Provide the [x, y] coordinate of the cell's center where the given text is located.  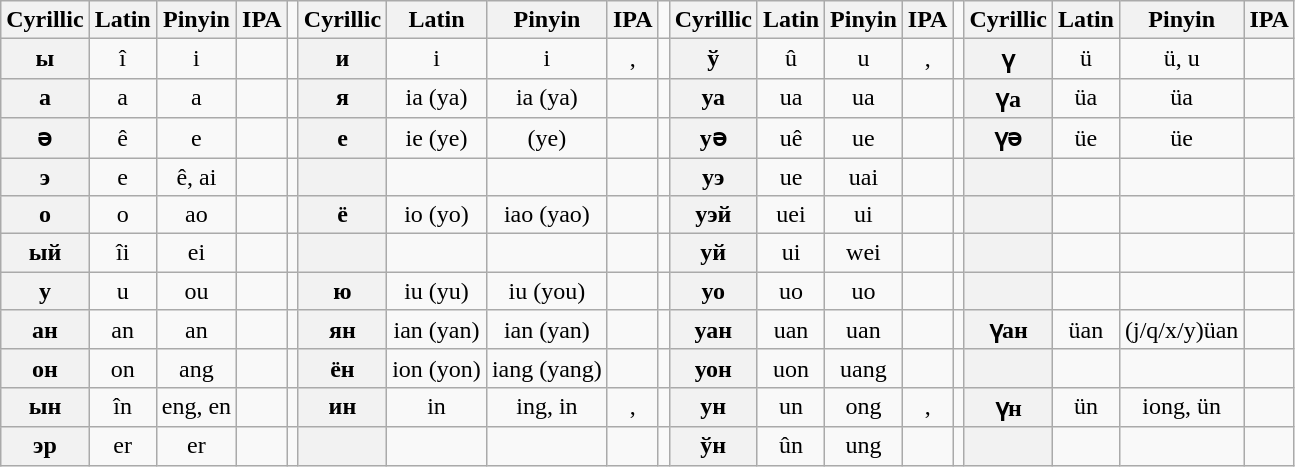
uê [790, 138]
ou [196, 291]
ang [196, 368]
уо [713, 291]
uai [864, 177]
iong, ün [1181, 407]
у [45, 291]
ün [1086, 407]
ung [864, 446]
уон [713, 368]
э [45, 177]
ei [196, 253]
ion (yon) [437, 368]
уа [713, 98]
ян [342, 330]
wei [864, 253]
iu (you) [546, 291]
uei [790, 215]
ê [122, 138]
о [45, 215]
а [45, 98]
уә [713, 138]
in [437, 407]
ü [1086, 59]
ин [342, 407]
ан [45, 330]
эр [45, 446]
o [122, 215]
iu (yu) [437, 291]
(j/q/x/y)üan [1181, 330]
û [790, 59]
үн [1008, 407]
үa [1008, 98]
ûn [790, 446]
îi [122, 253]
ў [713, 59]
ый [45, 253]
ү [1008, 59]
ы [45, 59]
я [342, 98]
uon [790, 368]
е [342, 138]
ong [864, 407]
în [122, 407]
и [342, 59]
iang (yang) [546, 368]
ён [342, 368]
ын [45, 407]
ao [196, 215]
î [122, 59]
uang [864, 368]
üan [1086, 330]
iao (yao) [546, 215]
ә [45, 138]
ê, ai [196, 177]
уй [713, 253]
un [790, 407]
ун [713, 407]
io (yo) [437, 215]
үә [1008, 138]
ü, u [1181, 59]
ўн [713, 446]
уэй [713, 215]
on [122, 368]
уэ [713, 177]
ie (ye) [437, 138]
ю [342, 291]
(ye) [546, 138]
он [45, 368]
eng, en [196, 407]
үан [1008, 330]
уан [713, 330]
ё [342, 215]
ing, in [546, 407]
